Search for the cell housing the specified text and yield its (X, Y) center coordinate. 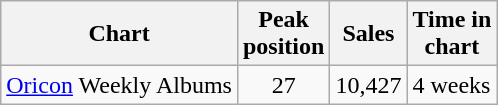
27 (283, 85)
Peakposition (283, 34)
Time inchart (452, 34)
4 weeks (452, 85)
10,427 (368, 85)
Chart (120, 34)
Oricon Weekly Albums (120, 85)
Sales (368, 34)
